Extract the (X, Y) coordinate from the center of the cell holding the provided text.  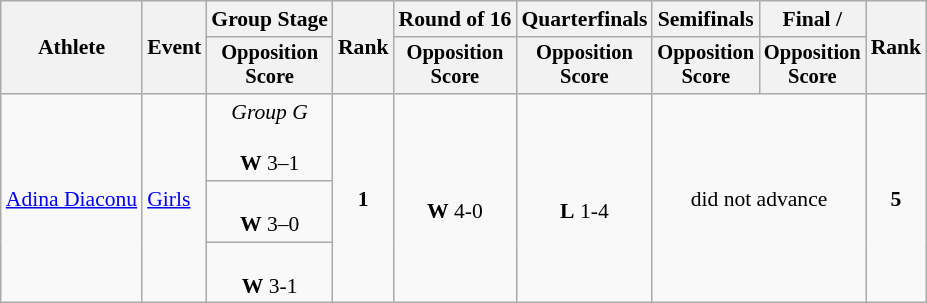
L 1-4 (584, 198)
Adina Diaconu (72, 198)
Quarterfinals (584, 19)
Girls (174, 198)
5 (896, 198)
Final / (812, 19)
Group Stage (270, 19)
W 3-1 (270, 272)
1 (364, 198)
Athlete (72, 48)
W 3–0 (270, 212)
Event (174, 48)
W 4-0 (454, 198)
Round of 16 (454, 19)
Group GW 3–1 (270, 138)
Semifinals (706, 19)
did not advance (758, 198)
